Output the (X, Y) coordinate of the center of the cell containing the given text.  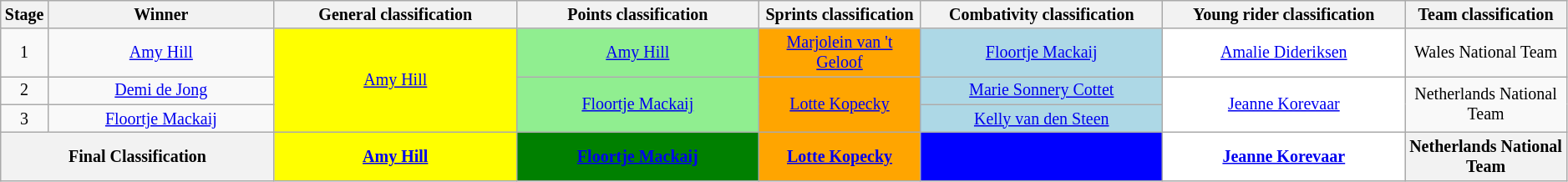
Sprints classification (839, 15)
Young rider classification (1284, 15)
Marjolein van 't Geloof (839, 53)
Final Classification (137, 157)
Amalie Dideriksen (1284, 53)
Stage (25, 15)
Demi de Jong (160, 90)
2 (25, 90)
Combativity classification (1042, 15)
3 (25, 119)
General classification (395, 15)
Team classification (1485, 15)
Winner (160, 15)
Wales National Team (1485, 53)
Kelly van den Steen (1042, 119)
1 (25, 53)
Marie Sonnery Cottet (1042, 90)
Points classification (637, 15)
